Pinpoint the cell where the given text exists, returning its [X, Y] midpoint coordinate. 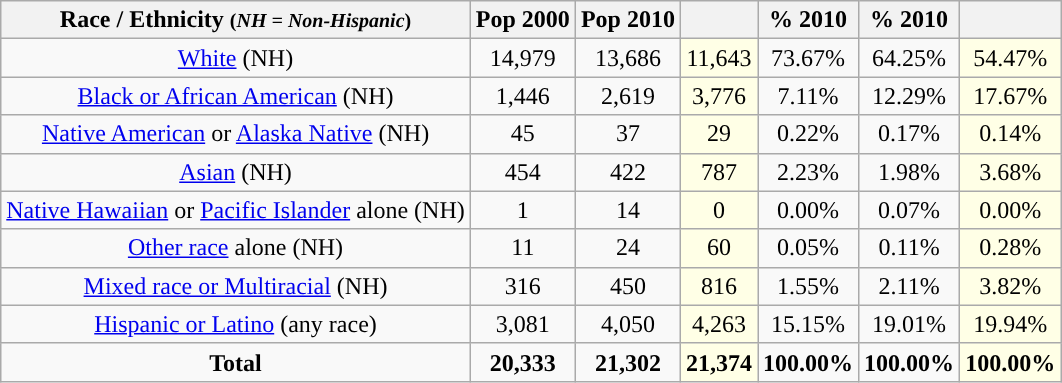
1,446 [522, 96]
0.28% [1010, 248]
64.25% [910, 58]
3,776 [718, 96]
Black or African American (NH) [236, 96]
1.55% [808, 286]
3.82% [1010, 286]
Race / Ethnicity (NH = Non-Hispanic) [236, 20]
0.17% [910, 134]
3,081 [522, 324]
37 [628, 134]
Hispanic or Latino (any race) [236, 324]
White (NH) [236, 58]
14,979 [522, 58]
12.29% [910, 96]
54.47% [1010, 58]
Mixed race or Multiracial (NH) [236, 286]
17.67% [1010, 96]
3.68% [1010, 172]
816 [718, 286]
Native American or Alaska Native (NH) [236, 134]
2.11% [910, 286]
450 [628, 286]
0.07% [910, 210]
0.05% [808, 248]
15.15% [808, 324]
4,050 [628, 324]
2,619 [628, 96]
454 [522, 172]
19.94% [1010, 324]
Pop 2000 [522, 20]
Pop 2010 [628, 20]
11 [522, 248]
29 [718, 134]
21,374 [718, 362]
0.14% [1010, 134]
7.11% [808, 96]
316 [522, 286]
0.22% [808, 134]
20,333 [522, 362]
21,302 [628, 362]
Native Hawaiian or Pacific Islander alone (NH) [236, 210]
60 [718, 248]
Total [236, 362]
45 [522, 134]
73.67% [808, 58]
19.01% [910, 324]
0 [718, 210]
2.23% [808, 172]
787 [718, 172]
1 [522, 210]
4,263 [718, 324]
0.11% [910, 248]
11,643 [718, 58]
14 [628, 210]
Asian (NH) [236, 172]
24 [628, 248]
Other race alone (NH) [236, 248]
13,686 [628, 58]
422 [628, 172]
1.98% [910, 172]
